Scan for the cell matching the given text and deliver its [x, y] coordinate at center. 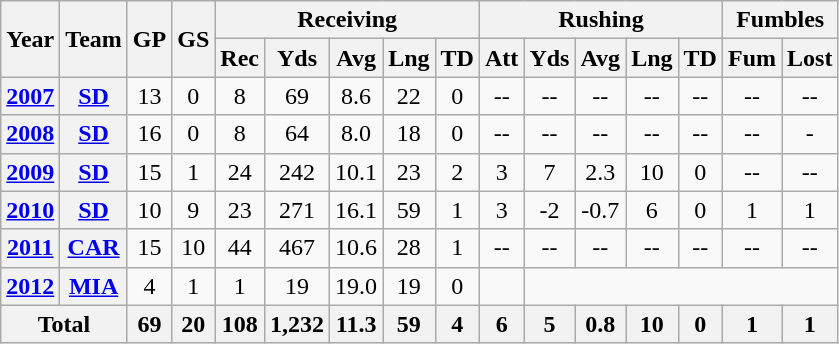
1,232 [298, 324]
467 [298, 248]
20 [194, 324]
Att [501, 58]
-2 [550, 210]
2008 [30, 134]
24 [240, 172]
CAR [94, 248]
8.6 [356, 96]
28 [409, 248]
2009 [30, 172]
18 [409, 134]
2007 [30, 96]
11.3 [356, 324]
16 [149, 134]
GS [194, 39]
22 [409, 96]
242 [298, 172]
44 [240, 248]
MIA [94, 286]
5 [550, 324]
7 [550, 172]
Fum [752, 58]
Receiving [348, 20]
2 [457, 172]
2012 [30, 286]
Year [30, 39]
271 [298, 210]
64 [298, 134]
13 [149, 96]
- [810, 134]
19.0 [356, 286]
9 [194, 210]
0.8 [600, 324]
-0.7 [600, 210]
8.0 [356, 134]
10.6 [356, 248]
Rec [240, 58]
2.3 [600, 172]
GP [149, 39]
Rushing [600, 20]
Total [64, 324]
2010 [30, 210]
16.1 [356, 210]
108 [240, 324]
Lost [810, 58]
2011 [30, 248]
Team [94, 39]
10.1 [356, 172]
Fumbles [780, 20]
